Locate the cell with the specified text and output its (x, y) center coordinate. 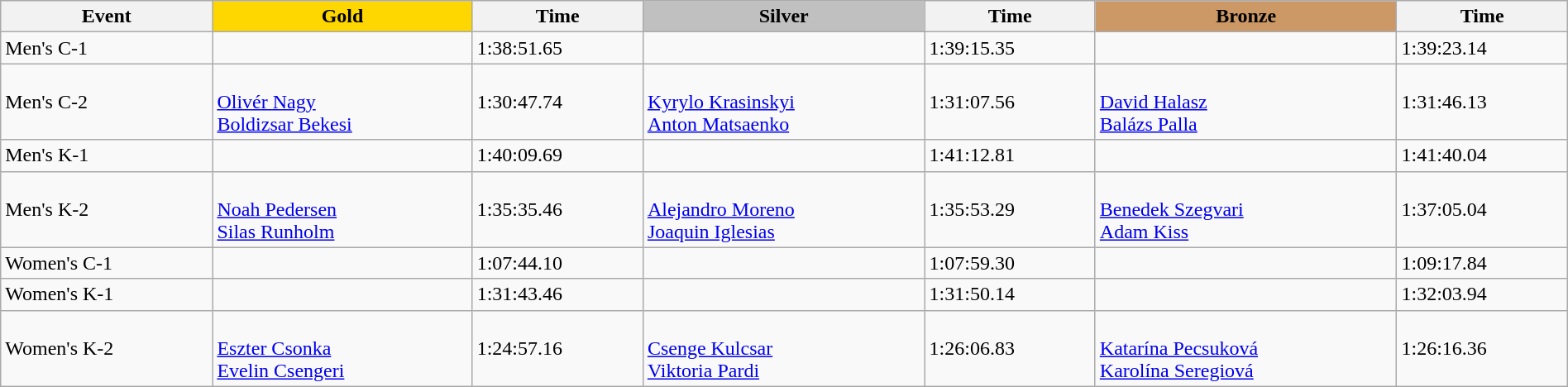
Men's C-2 (107, 102)
Olivér NagyBoldizsar Bekesi (342, 102)
Noah PedersenSilas Runholm (342, 209)
1:35:53.29 (1010, 209)
1:31:43.46 (557, 294)
1:41:40.04 (1482, 155)
1:26:06.83 (1010, 348)
Eszter CsonkaEvelin Csengeri (342, 348)
1:26:16.36 (1482, 348)
1:30:47.74 (557, 102)
1:40:09.69 (557, 155)
Women's C-1 (107, 263)
Kyrylo KrasinskyiAnton Matsaenko (784, 102)
1:39:23.14 (1482, 48)
Katarína PecsukováKarolína Seregiová (1245, 348)
1:31:07.56 (1010, 102)
1:39:15.35 (1010, 48)
Gold (342, 17)
Women's K-2 (107, 348)
1:35:35.46 (557, 209)
1:07:59.30 (1010, 263)
1:07:44.10 (557, 263)
David HalaszBalázs Palla (1245, 102)
1:24:57.16 (557, 348)
Alejandro MorenoJoaquin Iglesias (784, 209)
Csenge KulcsarViktoria Pardi (784, 348)
Benedek SzegvariAdam Kiss (1245, 209)
Bronze (1245, 17)
Women's K-1 (107, 294)
Men's C-1 (107, 48)
1:31:46.13 (1482, 102)
Men's K-2 (107, 209)
Event (107, 17)
Silver (784, 17)
1:41:12.81 (1010, 155)
1:32:03.94 (1482, 294)
Men's K-1 (107, 155)
1:31:50.14 (1010, 294)
1:37:05.04 (1482, 209)
1:38:51.65 (557, 48)
1:09:17.84 (1482, 263)
